From the cell containing the given text, extract its center point as [x, y] coordinate. 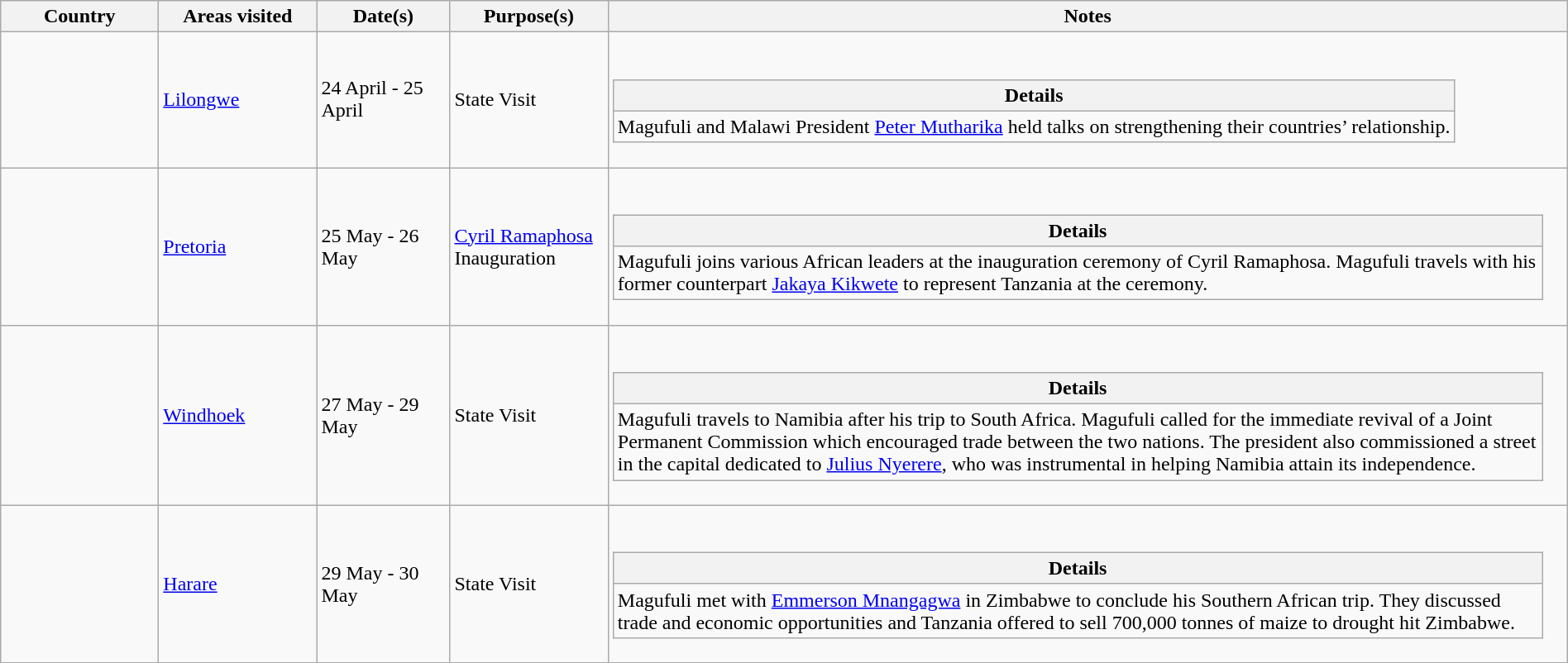
Areas visited [238, 17]
Cyril Ramaphosa Inauguration [529, 246]
Magufuli and Malawi President Peter Mutharika held talks on strengthening their countries’ relationship. [1034, 126]
27 May - 29 May [384, 415]
25 May - 26 May [384, 246]
Notes [1088, 17]
Date(s) [384, 17]
Country [79, 17]
Lilongwe [238, 100]
Windhoek [238, 415]
Details Magufuli and Malawi President Peter Mutharika held talks on strengthening their countries’ relationship. [1088, 100]
29 May - 30 May [384, 584]
Purpose(s) [529, 17]
Harare [238, 584]
Pretoria [238, 246]
24 April - 25 April [384, 100]
